Find where the given text appears and provide that cell's center as (X, Y) coordinate. 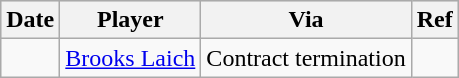
Via (306, 20)
Player (130, 20)
Date (30, 20)
Contract termination (306, 58)
Ref (434, 20)
Brooks Laich (130, 58)
